Scan for the cell matching the given text and deliver its (X, Y) coordinate at center. 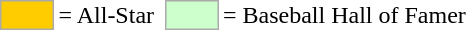
= All-Star (106, 15)
